Pinpoint the cell where the given text exists, returning its (x, y) midpoint coordinate. 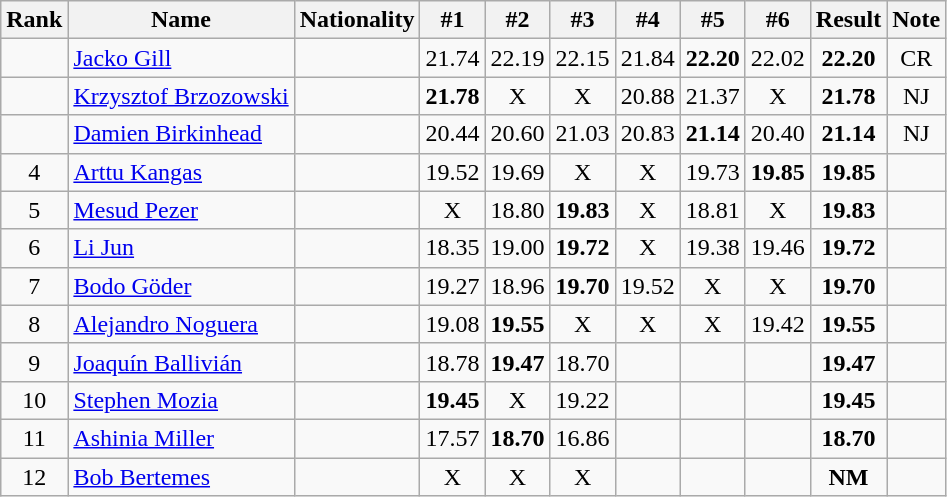
8 (34, 324)
19.00 (518, 248)
20.88 (648, 96)
19.73 (712, 172)
Damien Birkinhead (181, 134)
NM (848, 477)
Bob Bertemes (181, 477)
#3 (582, 20)
11 (34, 438)
22.02 (778, 58)
Mesud Pezer (181, 210)
12 (34, 477)
21.74 (452, 58)
18.80 (518, 210)
20.40 (778, 134)
19.42 (778, 324)
22.19 (518, 58)
Note (916, 20)
7 (34, 286)
Name (181, 20)
#4 (648, 20)
19.08 (452, 324)
9 (34, 362)
21.84 (648, 58)
18.96 (518, 286)
18.35 (452, 248)
5 (34, 210)
Krzysztof Brzozowski (181, 96)
#2 (518, 20)
19.27 (452, 286)
Result (848, 20)
Joaquín Ballivián (181, 362)
Arttu Kangas (181, 172)
22.15 (582, 58)
6 (34, 248)
21.03 (582, 134)
4 (34, 172)
Li Jun (181, 248)
10 (34, 400)
17.57 (452, 438)
16.86 (582, 438)
19.38 (712, 248)
#6 (778, 20)
20.60 (518, 134)
CR (916, 58)
19.46 (778, 248)
20.83 (648, 134)
19.69 (518, 172)
Stephen Mozia (181, 400)
18.78 (452, 362)
#1 (452, 20)
19.22 (582, 400)
Jacko Gill (181, 58)
20.44 (452, 134)
Alejandro Noguera (181, 324)
Nationality (357, 20)
18.81 (712, 210)
21.37 (712, 96)
Ashinia Miller (181, 438)
Rank (34, 20)
Bodo Göder (181, 286)
#5 (712, 20)
